Output the (x, y) coordinate of the center of the cell containing the given text.  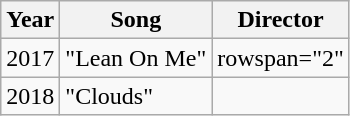
"Clouds" (136, 96)
rowspan="2" (281, 58)
Song (136, 20)
Year (30, 20)
2018 (30, 96)
Director (281, 20)
2017 (30, 58)
"Lean On Me" (136, 58)
